Output the [x, y] coordinate of the center of the cell containing the given text.  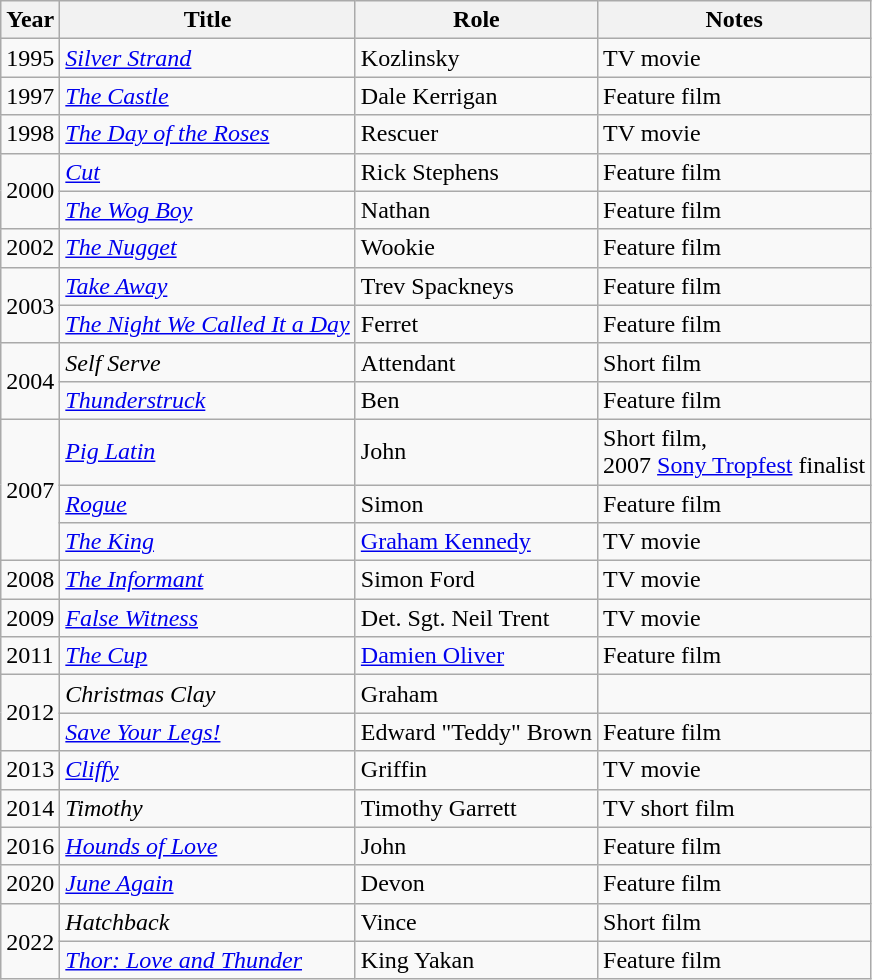
Take Away [208, 286]
Wookie [476, 248]
Simon [476, 503]
Short film,2007 Sony Tropfest finalist [734, 452]
Simon Ford [476, 580]
2012 [30, 713]
Nathan [476, 210]
1998 [30, 134]
2003 [30, 305]
2014 [30, 808]
Silver Strand [208, 58]
Ben [476, 400]
Det. Sgt. Neil Trent [476, 618]
Title [208, 20]
Graham Kennedy [476, 542]
Vince [476, 922]
Attendant [476, 362]
Hatchback [208, 922]
The Day of the Roses [208, 134]
2020 [30, 884]
The Castle [208, 96]
Christmas Clay [208, 694]
False Witness [208, 618]
2011 [30, 656]
The Nugget [208, 248]
June Again [208, 884]
Damien Oliver [476, 656]
2008 [30, 580]
Dale Kerrigan [476, 96]
Cut [208, 172]
Self Serve [208, 362]
2022 [30, 941]
Hounds of Love [208, 846]
Cliffy [208, 770]
The King [208, 542]
Rick Stephens [476, 172]
Timothy Garrett [476, 808]
Griffin [476, 770]
Trev Spackneys [476, 286]
2002 [30, 248]
Thor: Love and Thunder [208, 960]
2013 [30, 770]
Rogue [208, 503]
Graham [476, 694]
Notes [734, 20]
TV short film [734, 808]
Edward "Teddy" Brown [476, 732]
Pig Latin [208, 452]
The Wog Boy [208, 210]
2016 [30, 846]
Devon [476, 884]
King Yakan [476, 960]
2004 [30, 381]
The Night We Called It a Day [208, 324]
Kozlinsky [476, 58]
Ferret [476, 324]
The Cup [208, 656]
Year [30, 20]
2000 [30, 191]
The Informant [208, 580]
Timothy [208, 808]
Save Your Legs! [208, 732]
1995 [30, 58]
2007 [30, 490]
2009 [30, 618]
1997 [30, 96]
Thunderstruck [208, 400]
Rescuer [476, 134]
Role [476, 20]
